Provide the [x, y] coordinate of the cell's center where the given text is located.  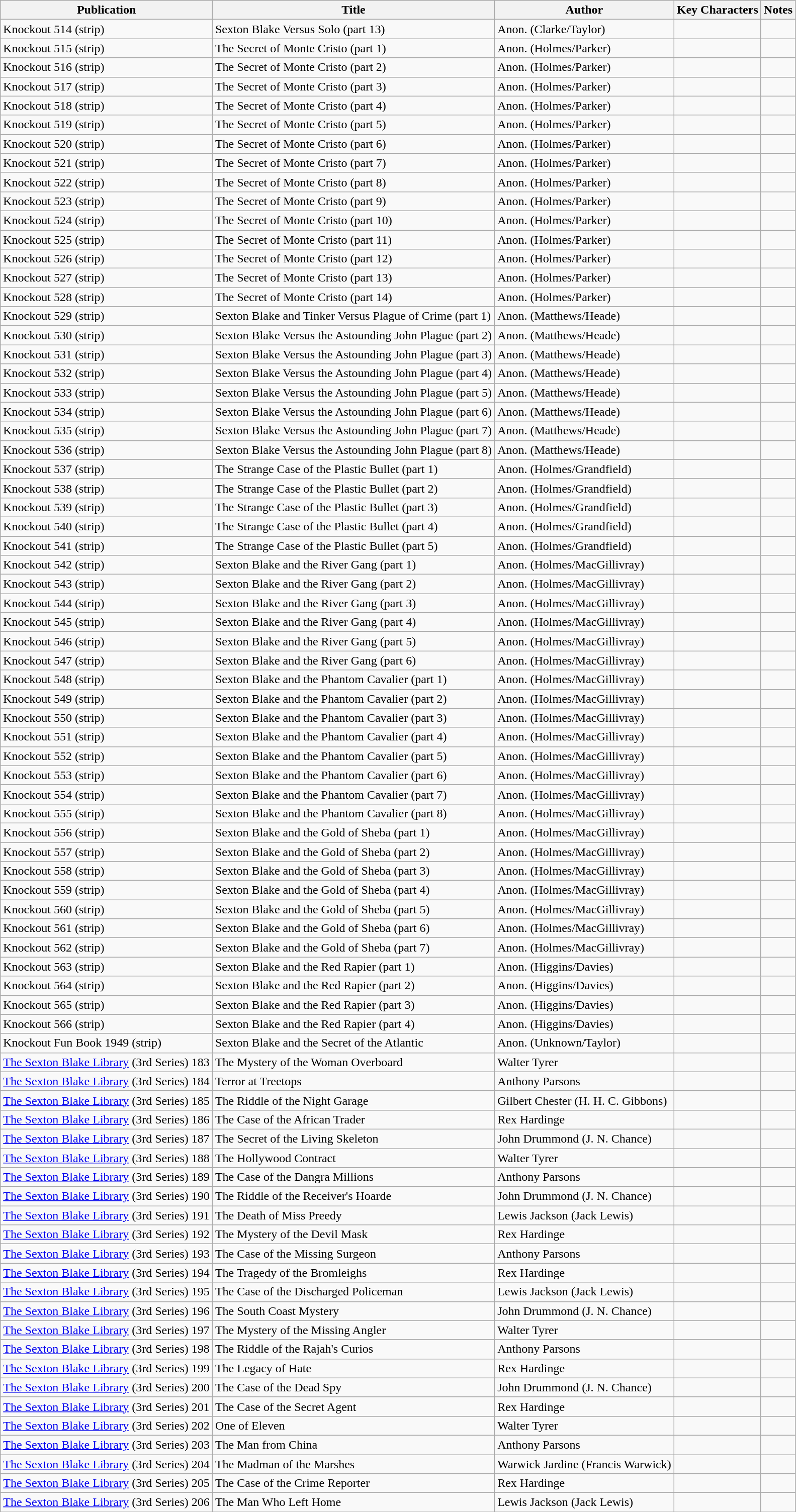
Sexton Blake and the Secret of the Atlantic [353, 1043]
Publication [107, 10]
Terror at Treetops [353, 1081]
The Sexton Blake Library (3rd Series) 194 [107, 1273]
The Madman of the Marshes [353, 1464]
The Secret of Monte Cristo (part 5) [353, 125]
Sexton Blake and the River Gang (part 4) [353, 622]
Sexton Blake Versus the Astounding John Plague (part 4) [353, 373]
Knockout 515 (strip) [107, 48]
Knockout 516 (strip) [107, 67]
Anon. (Unknown/Taylor) [584, 1043]
Knockout 538 (strip) [107, 488]
The Legacy of Hate [353, 1368]
Knockout 532 (strip) [107, 373]
The Sexton Blake Library (3rd Series) 192 [107, 1235]
The Secret of Monte Cristo (part 13) [353, 278]
Sexton Blake and the River Gang (part 3) [353, 603]
The Secret of Monte Cristo (part 2) [353, 67]
Knockout 561 (strip) [107, 928]
The Sexton Blake Library (3rd Series) 190 [107, 1196]
The Mystery of the Woman Overboard [353, 1062]
The Strange Case of the Plastic Bullet (part 4) [353, 526]
Anon. (Clarke/Taylor) [584, 29]
The Secret of Monte Cristo (part 12) [353, 259]
Knockout 562 (strip) [107, 948]
The Mystery of the Devil Mask [353, 1235]
Knockout 540 (strip) [107, 526]
Knockout 530 (strip) [107, 335]
Sexton Blake and the River Gang (part 2) [353, 584]
Sexton Blake Versus the Astounding John Plague (part 8) [353, 450]
Sexton Blake and the Phantom Cavalier (part 1) [353, 680]
The Mystery of the Missing Angler [353, 1330]
Sexton Blake and the Phantom Cavalier (part 2) [353, 699]
Author [584, 10]
Knockout 517 (strip) [107, 86]
The Secret of Monte Cristo (part 3) [353, 86]
Knockout 514 (strip) [107, 29]
Knockout 549 (strip) [107, 699]
Warwick Jardine (Francis Warwick) [584, 1464]
Sexton Blake and the Phantom Cavalier (part 8) [353, 813]
The Sexton Blake Library (3rd Series) 184 [107, 1081]
Knockout 523 (strip) [107, 201]
Sexton Blake Versus the Astounding John Plague (part 3) [353, 354]
The Sexton Blake Library (3rd Series) 202 [107, 1426]
The Man from China [353, 1445]
Knockout 520 (strip) [107, 144]
Knockout 563 (strip) [107, 967]
Sexton Blake and the Gold of Sheba (part 5) [353, 909]
Knockout 554 (strip) [107, 794]
The Sexton Blake Library (3rd Series) 191 [107, 1215]
The Sexton Blake Library (3rd Series) 187 [107, 1139]
Knockout 535 (strip) [107, 431]
Knockout 534 (strip) [107, 412]
The Case of the Dead Spy [353, 1387]
The Sexton Blake Library (3rd Series) 189 [107, 1177]
The Strange Case of the Plastic Bullet (part 3) [353, 507]
Knockout 546 (strip) [107, 641]
Knockout 542 (strip) [107, 565]
Sexton Blake and the Phantom Cavalier (part 4) [353, 737]
The Strange Case of the Plastic Bullet (part 1) [353, 469]
Sexton Blake Versus the Astounding John Plague (part 7) [353, 431]
The Sexton Blake Library (3rd Series) 204 [107, 1464]
Sexton Blake and the Gold of Sheba (part 3) [353, 871]
The Tragedy of the Bromleighs [353, 1273]
The Riddle of the Night Garage [353, 1100]
Sexton Blake and the Red Rapier (part 1) [353, 967]
Knockout 525 (strip) [107, 240]
Knockout 536 (strip) [107, 450]
The Case of the Missing Surgeon [353, 1254]
The Secret of Monte Cristo (part 7) [353, 163]
Sexton Blake and the Phantom Cavalier (part 5) [353, 756]
The Sexton Blake Library (3rd Series) 196 [107, 1311]
The Case of the African Trader [353, 1119]
Knockout 565 (strip) [107, 1005]
Sexton Blake and the Phantom Cavalier (part 7) [353, 794]
Knockout 529 (strip) [107, 316]
Knockout 558 (strip) [107, 871]
Title [353, 10]
The Sexton Blake Library (3rd Series) 200 [107, 1387]
Notes [778, 10]
Knockout 550 (strip) [107, 718]
Sexton Blake and the Red Rapier (part 4) [353, 1024]
Knockout 559 (strip) [107, 890]
The Riddle of the Rajah's Curios [353, 1349]
Knockout 551 (strip) [107, 737]
Knockout 541 (strip) [107, 545]
The Case of the Dangra Millions [353, 1177]
Knockout 526 (strip) [107, 259]
Sexton Blake and the Red Rapier (part 3) [353, 1005]
The Sexton Blake Library (3rd Series) 205 [107, 1483]
The Sexton Blake Library (3rd Series) 198 [107, 1349]
The Sexton Blake Library (3rd Series) 199 [107, 1368]
Knockout 560 (strip) [107, 909]
Knockout 544 (strip) [107, 603]
The Secret of Monte Cristo (part 11) [353, 240]
The Man Who Left Home [353, 1502]
Knockout 518 (strip) [107, 106]
Knockout 566 (strip) [107, 1024]
The Sexton Blake Library (3rd Series) 183 [107, 1062]
The Secret of Monte Cristo (part 8) [353, 182]
Knockout 531 (strip) [107, 354]
Knockout 533 (strip) [107, 393]
Knockout 564 (strip) [107, 986]
Sexton Blake Versus the Astounding John Plague (part 5) [353, 393]
The Sexton Blake Library (3rd Series) 203 [107, 1445]
The South Coast Mystery [353, 1311]
Sexton Blake and the Gold of Sheba (part 7) [353, 948]
The Strange Case of the Plastic Bullet (part 2) [353, 488]
One of Eleven [353, 1426]
The Sexton Blake Library (3rd Series) 195 [107, 1292]
Sexton Blake and the Phantom Cavalier (part 6) [353, 775]
The Sexton Blake Library (3rd Series) 185 [107, 1100]
Knockout 552 (strip) [107, 756]
The Riddle of the Receiver's Hoarde [353, 1196]
Sexton Blake and the River Gang (part 5) [353, 641]
Sexton Blake and Tinker Versus Plague of Crime (part 1) [353, 316]
Sexton Blake Versus the Astounding John Plague (part 6) [353, 412]
Knockout 521 (strip) [107, 163]
The Sexton Blake Library (3rd Series) 188 [107, 1158]
Sexton Blake Versus Solo (part 13) [353, 29]
The Secret of Monte Cristo (part 9) [353, 201]
Knockout 548 (strip) [107, 680]
Sexton Blake and the River Gang (part 1) [353, 565]
The Secret of Monte Cristo (part 1) [353, 48]
The Strange Case of the Plastic Bullet (part 5) [353, 545]
Knockout 528 (strip) [107, 297]
Sexton Blake and the Gold of Sheba (part 1) [353, 832]
The Secret of Monte Cristo (part 6) [353, 144]
Key Characters [717, 10]
Knockout 545 (strip) [107, 622]
The Case of the Crime Reporter [353, 1483]
Sexton Blake and the Gold of Sheba (part 4) [353, 890]
Knockout 553 (strip) [107, 775]
The Sexton Blake Library (3rd Series) 186 [107, 1119]
The Secret of Monte Cristo (part 10) [353, 220]
Knockout 557 (strip) [107, 852]
Knockout 519 (strip) [107, 125]
Sexton Blake and the Phantom Cavalier (part 3) [353, 718]
Knockout 522 (strip) [107, 182]
The Hollywood Contract [353, 1158]
Knockout 524 (strip) [107, 220]
Sexton Blake and the River Gang (part 6) [353, 660]
Sexton Blake and the Gold of Sheba (part 2) [353, 852]
The Case of the Discharged Policeman [353, 1292]
Sexton Blake and the Red Rapier (part 2) [353, 986]
The Secret of Monte Cristo (part 14) [353, 297]
The Death of Miss Preedy [353, 1215]
Knockout 556 (strip) [107, 832]
Knockout 547 (strip) [107, 660]
The Secret of Monte Cristo (part 4) [353, 106]
Knockout 539 (strip) [107, 507]
Sexton Blake and the Gold of Sheba (part 6) [353, 928]
The Sexton Blake Library (3rd Series) 193 [107, 1254]
Knockout 555 (strip) [107, 813]
Knockout 537 (strip) [107, 469]
The Sexton Blake Library (3rd Series) 201 [107, 1406]
The Sexton Blake Library (3rd Series) 197 [107, 1330]
The Secret of the Living Skeleton [353, 1139]
The Sexton Blake Library (3rd Series) 206 [107, 1502]
The Case of the Secret Agent [353, 1406]
Knockout Fun Book 1949 (strip) [107, 1043]
Gilbert Chester (H. H. C. Gibbons) [584, 1100]
Knockout 527 (strip) [107, 278]
Sexton Blake Versus the Astounding John Plague (part 2) [353, 335]
Knockout 543 (strip) [107, 584]
